Determine the [x, y] coordinate at the center of the cell enclosing the given text.  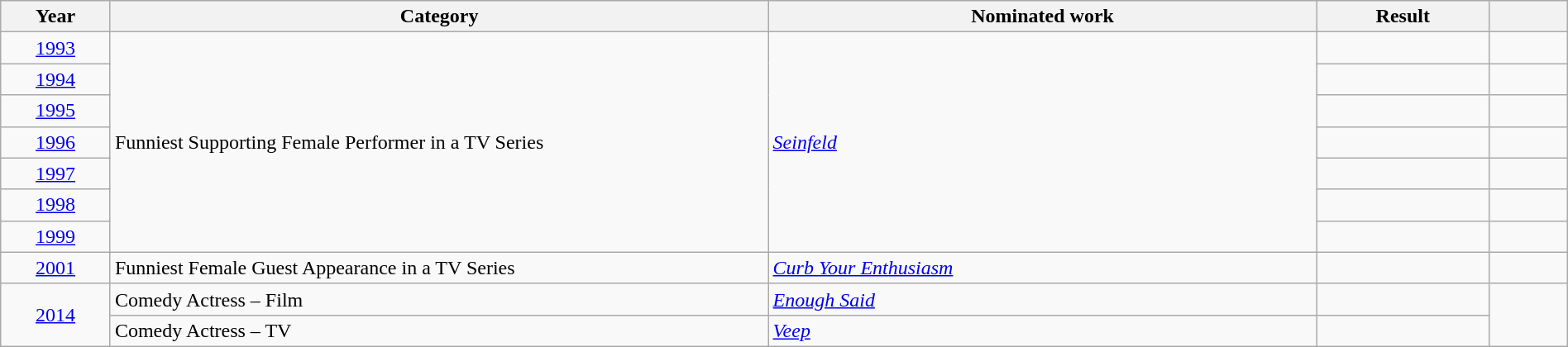
Category [439, 17]
1995 [56, 111]
Nominated work [1042, 17]
Veep [1042, 330]
Comedy Actress – TV [439, 330]
1999 [56, 236]
1996 [56, 142]
1994 [56, 79]
1998 [56, 205]
1993 [56, 48]
1997 [56, 173]
Year [56, 17]
Funniest Female Guest Appearance in a TV Series [439, 268]
Comedy Actress – Film [439, 299]
Enough Said [1042, 299]
Result [1403, 17]
2014 [56, 315]
Funniest Supporting Female Performer in a TV Series [439, 142]
Seinfeld [1042, 142]
Curb Your Enthusiasm [1042, 268]
2001 [56, 268]
